Pinpoint the cell where the given text exists, returning its (x, y) midpoint coordinate. 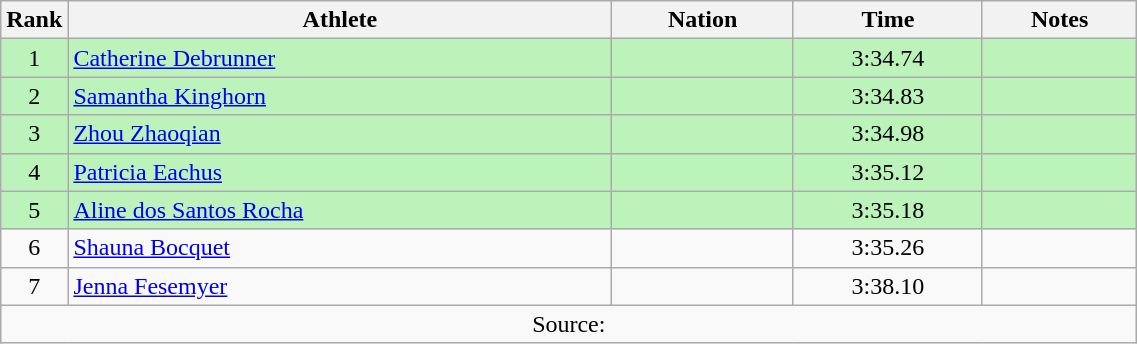
Athlete (340, 20)
Patricia Eachus (340, 172)
Rank (34, 20)
3:35.18 (888, 210)
6 (34, 248)
3 (34, 134)
Nation (703, 20)
3:34.98 (888, 134)
3:35.12 (888, 172)
Catherine Debrunner (340, 58)
Jenna Fesemyer (340, 286)
3:35.26 (888, 248)
7 (34, 286)
5 (34, 210)
3:34.74 (888, 58)
Samantha Kinghorn (340, 96)
3:34.83 (888, 96)
4 (34, 172)
Time (888, 20)
Source: (569, 324)
1 (34, 58)
Notes (1059, 20)
Aline dos Santos Rocha (340, 210)
2 (34, 96)
3:38.10 (888, 286)
Shauna Bocquet (340, 248)
Zhou Zhaoqian (340, 134)
